Return the (X, Y) coordinate for the center point of the cell that contains the specified text.  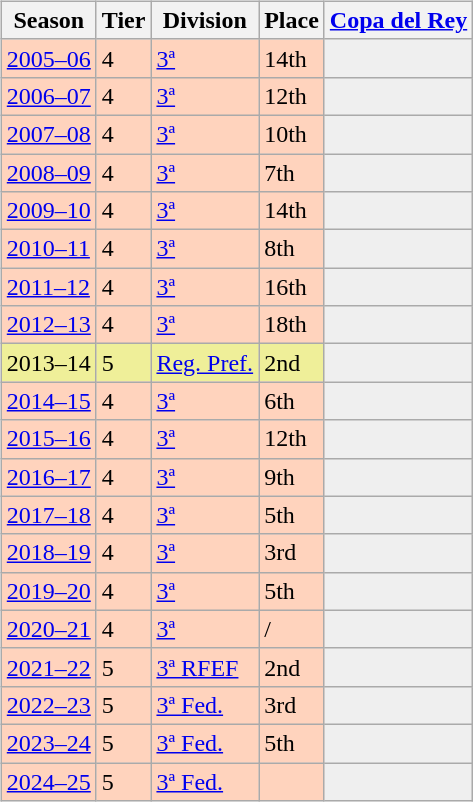
2009–10 (48, 211)
2017–18 (48, 515)
2012–13 (48, 325)
Place (292, 20)
6th (292, 401)
Division (205, 20)
Copa del Rey (398, 20)
Season (48, 20)
2014–15 (48, 401)
9th (292, 477)
2007–08 (48, 134)
7th (292, 173)
18th (292, 325)
2020–21 (48, 629)
2024–25 (48, 781)
8th (292, 249)
2023–24 (48, 743)
10th (292, 134)
2008–09 (48, 173)
Tier (124, 20)
2018–19 (48, 553)
2016–17 (48, 477)
2015–16 (48, 439)
/ (292, 629)
2006–07 (48, 96)
2005–06 (48, 58)
2021–22 (48, 667)
2010–11 (48, 249)
16th (292, 287)
2022–23 (48, 705)
2011–12 (48, 287)
Reg. Pref. (205, 363)
2013–14 (48, 363)
3ª RFEF (205, 667)
2019–20 (48, 591)
